Return the [x, y] coordinate for the center point of the cell that contains the specified text.  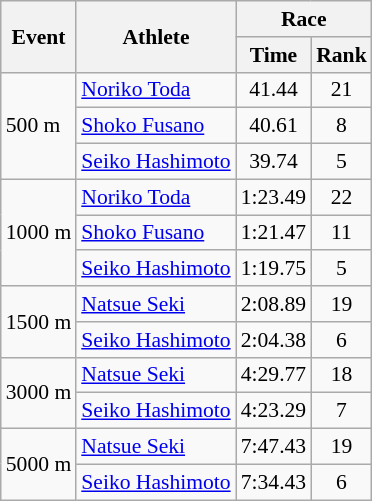
7:47.43 [274, 447]
18 [342, 375]
4:23.29 [274, 411]
Event [38, 36]
Athlete [156, 36]
Time [274, 55]
Race [304, 19]
8 [342, 126]
2:04.38 [274, 340]
21 [342, 90]
40.61 [274, 126]
3000 m [38, 392]
1500 m [38, 322]
500 m [38, 126]
1:19.75 [274, 269]
41.44 [274, 90]
39.74 [274, 162]
22 [342, 197]
7:34.43 [274, 482]
4:29.77 [274, 375]
1000 m [38, 232]
2:08.89 [274, 304]
11 [342, 233]
7 [342, 411]
Rank [342, 55]
1:21.47 [274, 233]
1:23.49 [274, 197]
5000 m [38, 464]
